From the cell containing the given text, extract its center point as [x, y] coordinate. 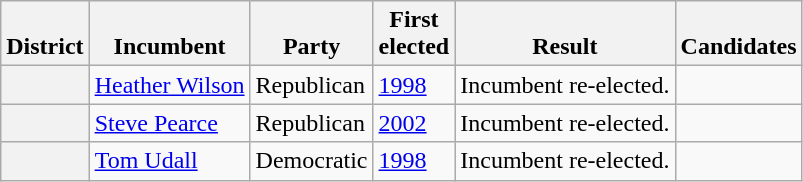
Result [565, 34]
Democratic [312, 161]
Steve Pearce [170, 123]
Firstelected [414, 34]
Party [312, 34]
District [45, 34]
2002 [414, 123]
Incumbent [170, 34]
Tom Udall [170, 161]
Heather Wilson [170, 85]
Candidates [738, 34]
